From the cell containing the given text, extract its center point as [X, Y] coordinate. 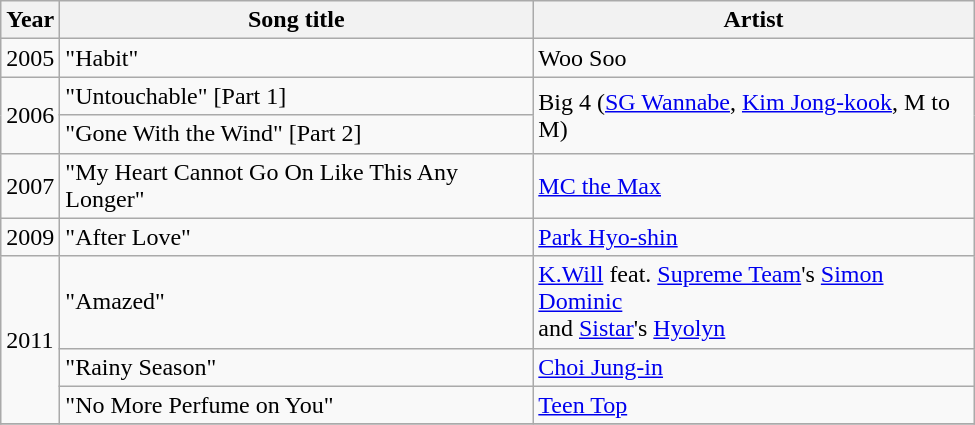
2009 [30, 237]
"No More Perfume on You" [296, 405]
"Gone With the Wind" [Part 2] [296, 134]
"My Heart Cannot Go On Like This Any Longer" [296, 186]
2007 [30, 186]
"Rainy Season" [296, 367]
Teen Top [754, 405]
Park Hyo-shin [754, 237]
K.Will feat. Supreme Team's Simon Dominic and Sistar's Hyolyn [754, 302]
2011 [30, 340]
MC the Max [754, 186]
Big 4 (SG Wannabe, Kim Jong-kook, M to M) [754, 115]
"Untouchable" [Part 1] [296, 96]
Year [30, 20]
"Amazed" [296, 302]
"After Love" [296, 237]
2006 [30, 115]
"Habit" [296, 58]
Woo Soo [754, 58]
2005 [30, 58]
Choi Jung-in [754, 367]
Song title [296, 20]
Artist [754, 20]
